Detect which cell encompasses the target text, then output its (x, y) center coordinate. 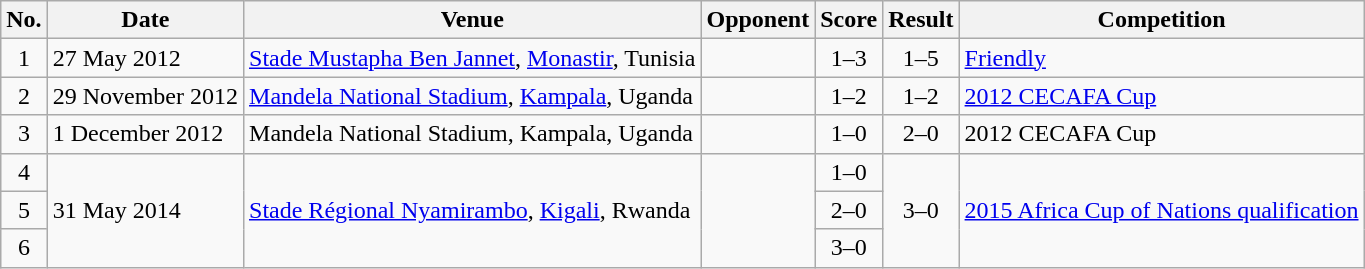
Date (145, 20)
Stade Régional Nyamirambo, Kigali, Rwanda (472, 210)
No. (24, 20)
1–3 (849, 58)
Score (849, 20)
2 (24, 96)
27 May 2012 (145, 58)
4 (24, 172)
1–5 (921, 58)
Stade Mustapha Ben Jannet, Monastir, Tunisia (472, 58)
6 (24, 248)
Competition (1162, 20)
Opponent (758, 20)
Friendly (1162, 58)
29 November 2012 (145, 96)
2015 Africa Cup of Nations qualification (1162, 210)
1 (24, 58)
31 May 2014 (145, 210)
3 (24, 134)
5 (24, 210)
Result (921, 20)
1 December 2012 (145, 134)
Venue (472, 20)
